Output the [X, Y] coordinate of the center of the cell containing the given text.  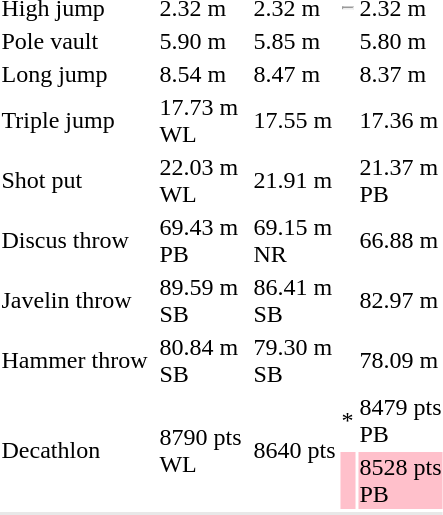
Long jump [74, 74]
21.91 m [294, 180]
8528 pts PB [400, 480]
Shot put [74, 180]
79.30 mSB [294, 360]
Pole vault [74, 41]
78.09 m [400, 360]
Discus throw [74, 240]
* [348, 420]
69.15 m NR [294, 240]
8790 pts WL [200, 450]
8640 pts [294, 450]
17.36 m [400, 120]
8.37 m [400, 74]
89.59 m SB [200, 300]
66.88 m [400, 240]
Hammer throw [74, 360]
82.97 m [400, 300]
17.73 m WL [200, 120]
Triple jump [74, 120]
8.47 m [294, 74]
Javelin throw [74, 300]
Decathlon [74, 450]
8479 pts PB [400, 420]
86.41 m SB [294, 300]
80.84 mSB [200, 360]
21.37 m PB [400, 180]
5.90 m [200, 41]
5.80 m [400, 41]
8.54 m [200, 74]
5.85 m [294, 41]
22.03 m WL [200, 180]
17.55 m [294, 120]
69.43 m PB [200, 240]
